Scan for the cell matching the given text and deliver its (X, Y) coordinate at center. 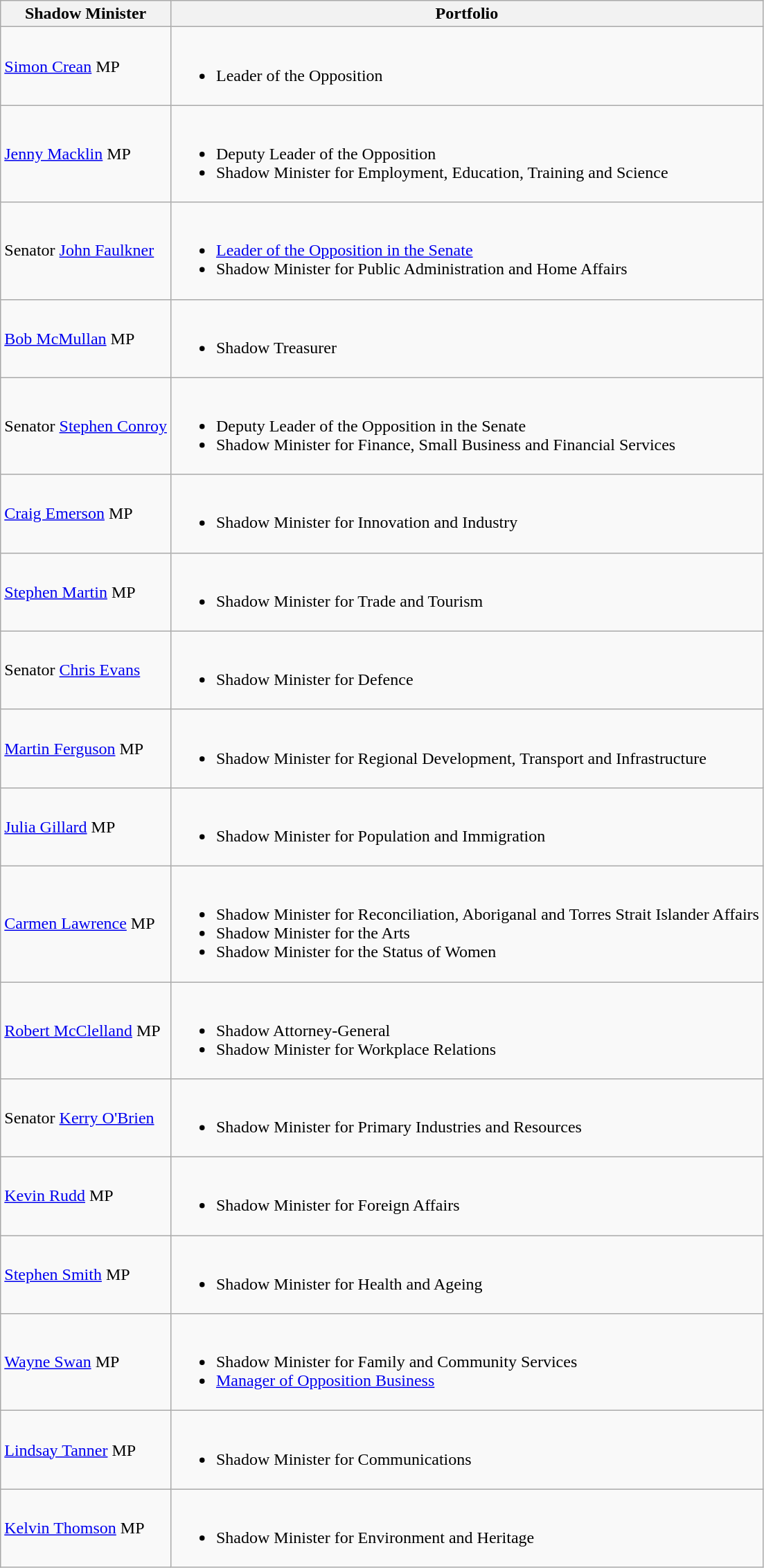
Bob McMullan MP (86, 338)
Deputy Leader of the OppositionShadow Minister for Employment, Education, Training and Science (467, 154)
Senator Chris Evans (86, 670)
Martin Ferguson MP (86, 748)
Craig Emerson MP (86, 514)
Shadow Minister for Health and Ageing (467, 1274)
Shadow Minister (86, 14)
Shadow Minister for Reconciliation, Aboriganal and Torres Strait Islander AffairsShadow Minister for the ArtsShadow Minister for the Status of Women (467, 924)
Carmen Lawrence MP (86, 924)
Wayne Swan MP (86, 1362)
Robert McClelland MP (86, 1031)
Stephen Martin MP (86, 591)
Shadow Minister for Defence (467, 670)
Shadow Minister for Foreign Affairs (467, 1197)
Julia Gillard MP (86, 827)
Shadow Minister for Innovation and Industry (467, 514)
Shadow Minister for Communications (467, 1450)
Senator John Faulkner (86, 251)
Shadow Minister for Trade and Tourism (467, 591)
Portfolio (467, 14)
Shadow Minister for Primary Industries and Resources (467, 1118)
Senator Kerry O'Brien (86, 1118)
Kelvin Thomson MP (86, 1528)
Stephen Smith MP (86, 1274)
Shadow Minister for Regional Development, Transport and Infrastructure (467, 748)
Kevin Rudd MP (86, 1197)
Jenny Macklin MP (86, 154)
Leader of the Opposition (467, 66)
Shadow Treasurer (467, 338)
Simon Crean MP (86, 66)
Senator Stephen Conroy (86, 426)
Lindsay Tanner MP (86, 1450)
Shadow Attorney-GeneralShadow Minister for Workplace Relations (467, 1031)
Shadow Minister for Family and Community ServicesManager of Opposition Business (467, 1362)
Shadow Minister for Population and Immigration (467, 827)
Deputy Leader of the Opposition in the SenateShadow Minister for Finance, Small Business and Financial Services (467, 426)
Leader of the Opposition in the SenateShadow Minister for Public Administration and Home Affairs (467, 251)
Shadow Minister for Environment and Heritage (467, 1528)
